Extract the [x, y] coordinate from the center of the cell holding the provided text.  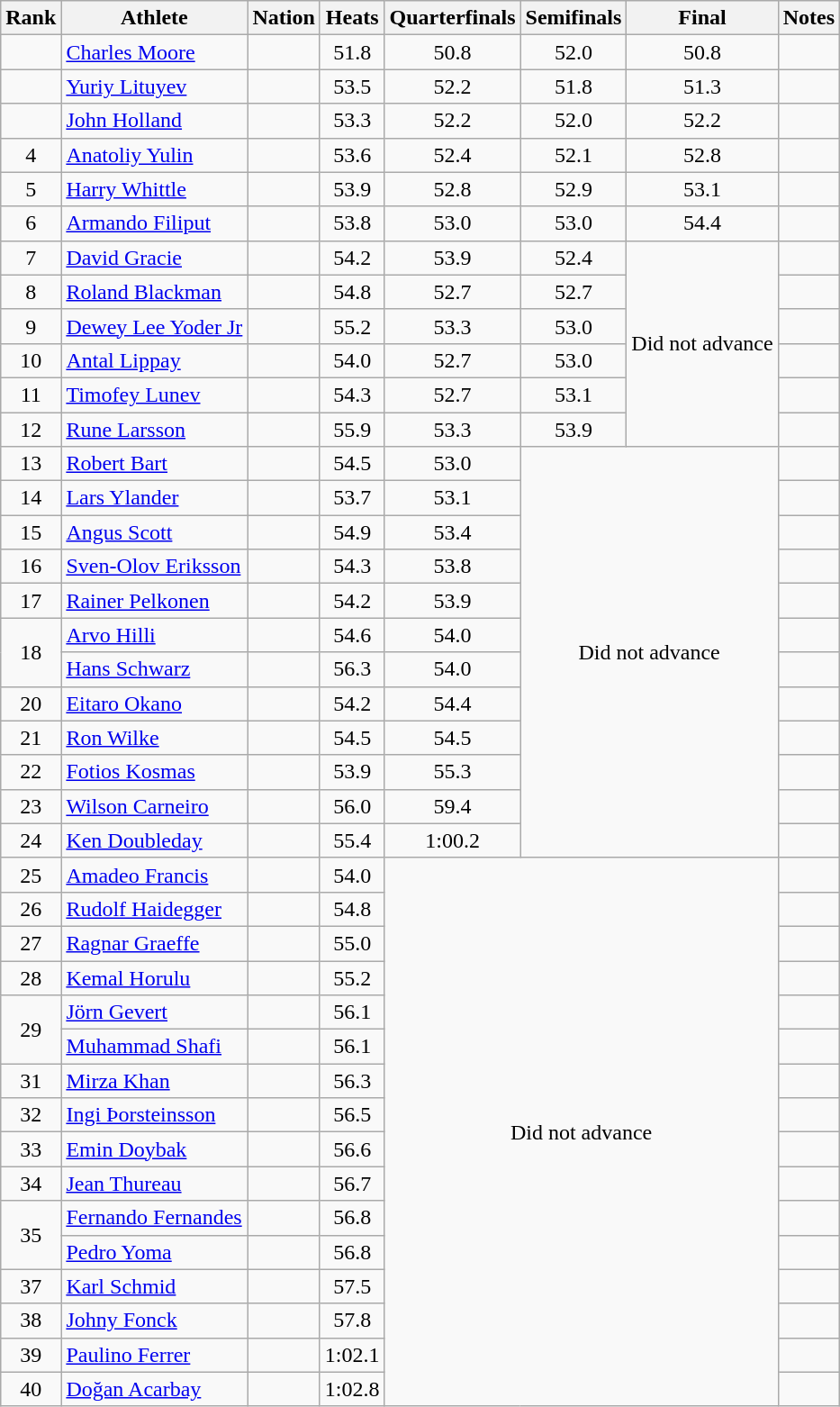
Mirza Khan [155, 1081]
52.9 [574, 189]
Nation [284, 18]
Amadeo Francis [155, 875]
Johny Fonck [155, 1321]
Kemal Horulu [155, 977]
Ragnar Graeffe [155, 943]
Jörn Gevert [155, 1012]
Robert Bart [155, 464]
Emin Doybak [155, 1149]
24 [31, 840]
21 [31, 738]
1:02.1 [352, 1355]
Rune Larsson [155, 430]
56.6 [352, 1149]
38 [31, 1321]
Anatoliy Yulin [155, 155]
9 [31, 326]
17 [31, 601]
20 [31, 703]
Hans Schwarz [155, 669]
4 [31, 155]
53.6 [352, 155]
29 [31, 1030]
51.3 [702, 86]
Yuriy Lituyev [155, 86]
25 [31, 875]
Timofey Lunev [155, 395]
David Gracie [155, 258]
Karl Schmid [155, 1286]
Eitaro Okano [155, 703]
53.5 [352, 86]
Fernando Fernandes [155, 1218]
Ingi Þorsteinsson [155, 1115]
55.0 [352, 943]
Antal Lippay [155, 360]
18 [31, 652]
Charles Moore [155, 52]
1:02.8 [352, 1389]
52.1 [574, 155]
54.6 [352, 635]
Harry Whittle [155, 189]
Semifinals [574, 18]
Wilson Carneiro [155, 806]
10 [31, 360]
Rudolf Haidegger [155, 909]
22 [31, 772]
5 [31, 189]
8 [31, 292]
Ron Wilke [155, 738]
1:00.2 [452, 840]
Roland Blackman [155, 292]
56.7 [352, 1184]
Quarterfinals [452, 18]
Athlete [155, 18]
14 [31, 498]
Heats [352, 18]
27 [31, 943]
55.4 [352, 840]
33 [31, 1149]
11 [31, 395]
53.7 [352, 498]
Ken Doubleday [155, 840]
34 [31, 1184]
57.5 [352, 1286]
37 [31, 1286]
53.4 [452, 532]
28 [31, 977]
32 [31, 1115]
John Holland [155, 121]
Angus Scott [155, 532]
12 [31, 430]
Muhammad Shafi [155, 1047]
55.9 [352, 430]
39 [31, 1355]
55.3 [452, 772]
7 [31, 258]
Sven-Olov Eriksson [155, 567]
Notes [808, 18]
Final [702, 18]
Lars Ylander [155, 498]
35 [31, 1235]
57.8 [352, 1321]
6 [31, 223]
Rainer Pelkonen [155, 601]
Paulino Ferrer [155, 1355]
Arvo Hilli [155, 635]
54.9 [352, 532]
Armando Filiput [155, 223]
Doğan Acarbay [155, 1389]
59.4 [452, 806]
56.5 [352, 1115]
40 [31, 1389]
31 [31, 1081]
Pedro Yoma [155, 1252]
16 [31, 567]
Jean Thureau [155, 1184]
23 [31, 806]
Dewey Lee Yoder Jr [155, 326]
13 [31, 464]
Fotios Kosmas [155, 772]
15 [31, 532]
26 [31, 909]
Rank [31, 18]
56.0 [352, 806]
